Determine the (X, Y) coordinate at the center of the cell enclosing the given text.  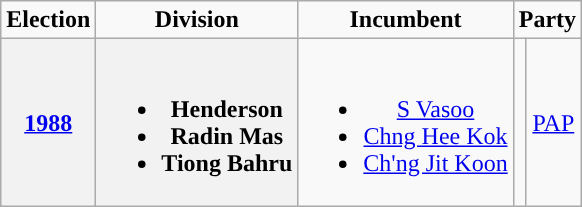
1988 (48, 122)
S VasooChng Hee KokCh'ng Jit Koon (406, 122)
Party (547, 20)
PAP (554, 122)
HendersonRadin MasTiong Bahru (197, 122)
Election (48, 20)
Division (197, 20)
Incumbent (406, 20)
